Search for the cell housing the specified text and yield its [x, y] center coordinate. 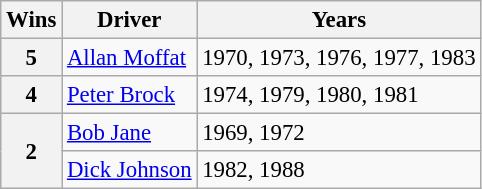
1970, 1973, 1976, 1977, 1983 [339, 58]
Dick Johnson [130, 170]
1982, 1988 [339, 170]
Years [339, 20]
Wins [32, 20]
Allan Moffat [130, 58]
1969, 1972 [339, 133]
5 [32, 58]
4 [32, 95]
Peter Brock [130, 95]
Bob Jane [130, 133]
1974, 1979, 1980, 1981 [339, 95]
2 [32, 152]
Driver [130, 20]
